Output the [X, Y] coordinate of the center of the cell containing the given text.  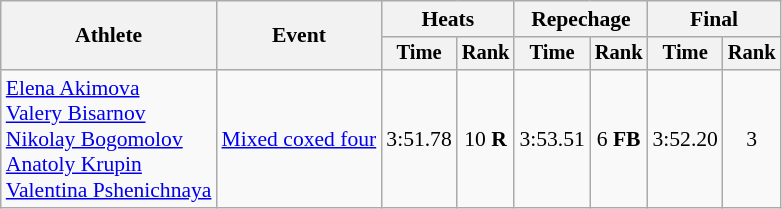
Heats [448, 19]
Athlete [109, 36]
3 [752, 139]
Final [714, 19]
Repechage [580, 19]
10 R [486, 139]
Elena Akimova Valery Bisarnov Nikolay Bogomolov Anatoly Krupin Valentina Pshenichnaya [109, 139]
6 FB [619, 139]
Event [298, 36]
3:51.78 [418, 139]
Mixed coxed four [298, 139]
3:53.51 [552, 139]
3:52.20 [684, 139]
